Output the [X, Y] coordinate of the center of the cell containing the given text.  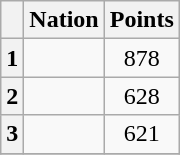
1 [12, 58]
621 [142, 134]
628 [142, 96]
3 [12, 134]
Points [142, 20]
878 [142, 58]
2 [12, 96]
Nation [64, 20]
